Find where the given text appears and provide that cell's center as (x, y) coordinate. 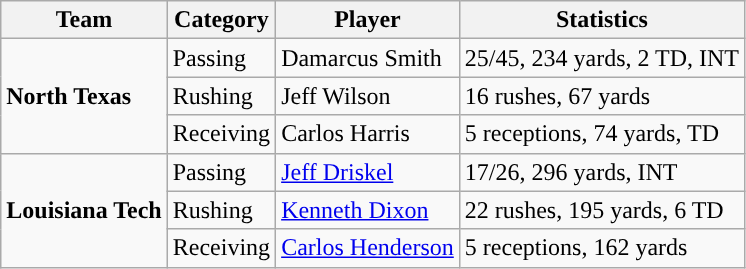
5 receptions, 74 yards, TD (602, 134)
Louisiana Tech (84, 210)
16 rushes, 67 yards (602, 96)
Damarcus Smith (368, 58)
Team (84, 20)
Jeff Wilson (368, 96)
25/45, 234 yards, 2 TD, INT (602, 58)
North Texas (84, 96)
Kenneth Dixon (368, 210)
22 rushes, 195 yards, 6 TD (602, 210)
Jeff Driskel (368, 172)
Carlos Harris (368, 134)
Category (221, 20)
Player (368, 20)
Carlos Henderson (368, 248)
Statistics (602, 20)
5 receptions, 162 yards (602, 248)
17/26, 296 yards, INT (602, 172)
